Locate the cell with the specified text and output its [x, y] center coordinate. 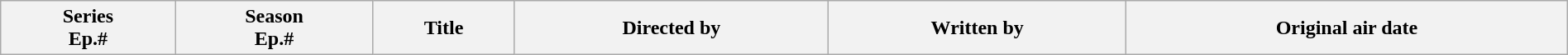
SeriesEp.# [88, 28]
SeasonEp.# [275, 28]
Directed by [672, 28]
Written by [978, 28]
Title [443, 28]
Original air date [1347, 28]
